Determine the (X, Y) coordinate at the center of the cell enclosing the given text.  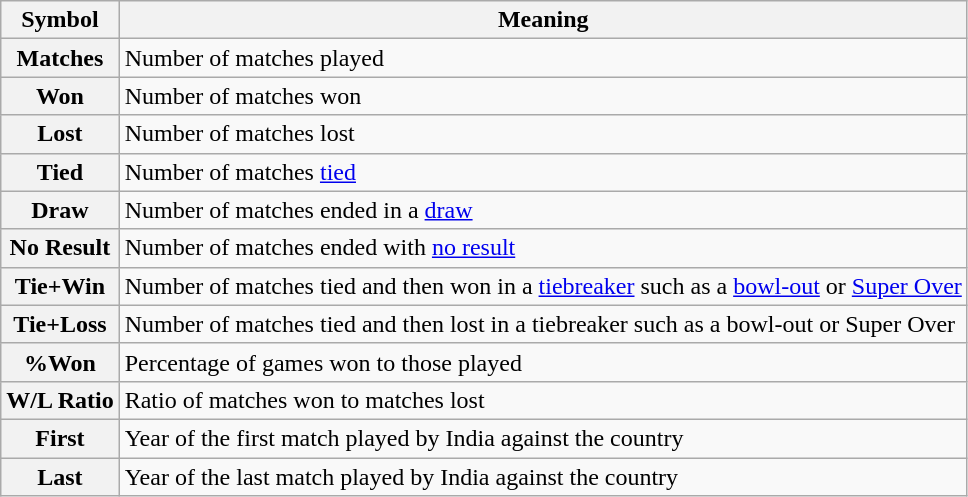
Lost (60, 134)
Year of the last match played by India against the country (543, 477)
Number of matches tied and then lost in a tiebreaker such as a bowl-out or Super Over (543, 324)
Tied (60, 172)
Draw (60, 210)
%Won (60, 362)
Number of matches ended in a draw (543, 210)
Number of matches won (543, 96)
Matches (60, 58)
Number of matches tied and then won in a tiebreaker such as a bowl-out or Super Over (543, 286)
Number of matches ended with no result (543, 248)
First (60, 438)
Last (60, 477)
Number of matches lost (543, 134)
Tie+Win (60, 286)
Won (60, 96)
Number of matches tied (543, 172)
W/L Ratio (60, 400)
Ratio of matches won to matches lost (543, 400)
Symbol (60, 20)
Year of the first match played by India against the country (543, 438)
Meaning (543, 20)
Tie+Loss (60, 324)
Percentage of games won to those played (543, 362)
Number of matches played (543, 58)
No Result (60, 248)
